Find where the given text appears and provide that cell's center as (X, Y) coordinate. 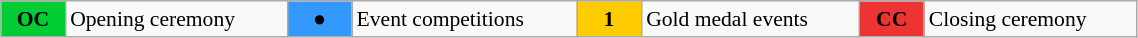
Event competitions (464, 19)
● (319, 19)
Gold medal events (750, 19)
Closing ceremony (1030, 19)
OC (33, 19)
Opening ceremony (176, 19)
1 (609, 19)
CC (892, 19)
